Determine the [x, y] coordinate at the center of the cell enclosing the given text.  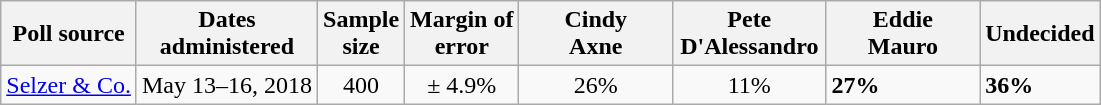
Selzer & Co. [69, 85]
Poll source [69, 34]
Margin oferror [462, 34]
CindyAxne [596, 34]
Undecided [1040, 34]
26% [596, 85]
11% [750, 85]
May 13–16, 2018 [226, 85]
400 [362, 85]
36% [1040, 85]
Datesadministered [226, 34]
PeteD'Alessandro [750, 34]
± 4.9% [462, 85]
Samplesize [362, 34]
EddieMauro [903, 34]
27% [903, 85]
